Capture the cell that displays the provided text and extract its (X, Y) central coordinate. 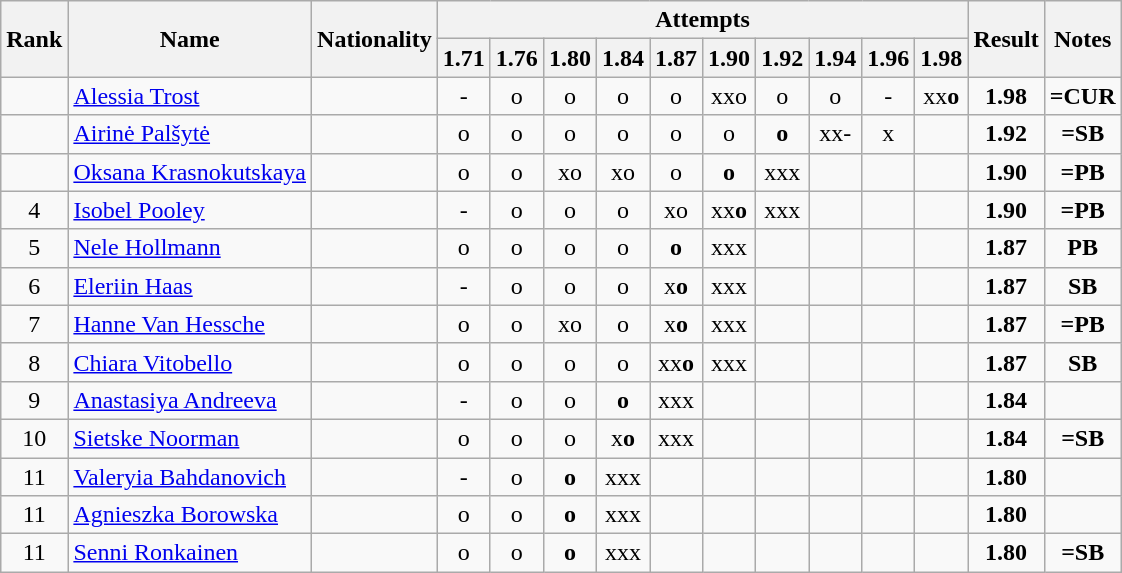
Agnieszka Borowska (190, 515)
PB (1082, 248)
8 (34, 362)
Notes (1082, 39)
1.96 (888, 58)
6 (34, 286)
Name (190, 39)
7 (34, 324)
Airinė Palšytė (190, 134)
Oksana Krasnokutskaya (190, 172)
=CUR (1082, 96)
1.71 (464, 58)
Result (1006, 39)
Rank (34, 39)
Chiara Vitobello (190, 362)
9 (34, 400)
10 (34, 438)
Nationality (375, 39)
Nele Hollmann (190, 248)
Alessia Trost (190, 96)
Isobel Pooley (190, 210)
xx- (836, 134)
x (888, 134)
Attempts (702, 20)
Senni Ronkainen (190, 553)
Sietske Noorman (190, 438)
Hanne Van Hessche (190, 324)
Valeryia Bahdanovich (190, 477)
Anastasiya Andreeva (190, 400)
1.76 (516, 58)
Eleriin Haas (190, 286)
4 (34, 210)
1.94 (836, 58)
5 (34, 248)
